Identify which cell holds the provided text, then report its (x, y) central coordinate. 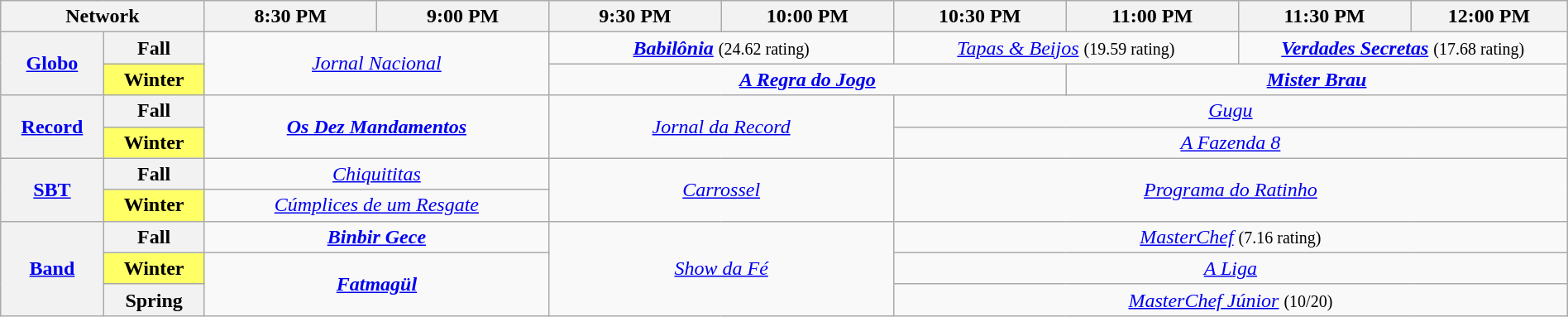
MasterChef Júnior (10/20) (1231, 300)
Babilônia (24.62 rating) (721, 48)
Network (103, 17)
Globo (52, 64)
A Fazenda 8 (1231, 142)
10:30 PM (980, 17)
Tapas & Beijos (19.59 rating) (1067, 48)
A Regra do Jogo (807, 79)
Jornal Nacional (377, 64)
12:00 PM (1489, 17)
SBT (52, 190)
Gugu (1231, 111)
Carrossel (721, 190)
10:00 PM (807, 17)
Verdades Secretas (17.68 rating) (1403, 48)
Binbir Gece (377, 237)
Show da Fé (721, 268)
Cúmplices de um Resgate (377, 205)
9:00 PM (462, 17)
8:30 PM (290, 17)
Mister Brau (1317, 79)
Os Dez Mandamentos (377, 127)
MasterChef (7.16 rating) (1231, 237)
9:30 PM (635, 17)
Jornal da Record (721, 127)
Chiquititas (377, 174)
11:30 PM (1324, 17)
Spring (154, 300)
Programa do Ratinho (1231, 190)
A Liga (1231, 268)
Band (52, 268)
Fatmagül (377, 284)
11:00 PM (1152, 17)
Record (52, 127)
